Return the (X, Y) coordinate for the center point of the cell that contains the specified text.  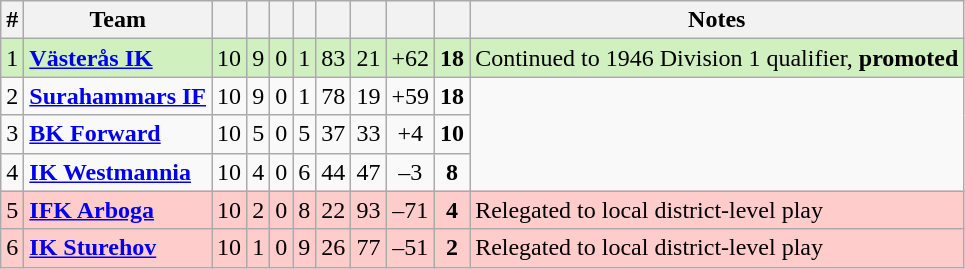
BK Forward (118, 134)
19 (368, 96)
Notes (717, 20)
–51 (410, 248)
+4 (410, 134)
Surahammars IF (118, 96)
3 (12, 134)
Continued to 1946 Division 1 qualifier, promoted (717, 58)
77 (368, 248)
+62 (410, 58)
37 (334, 134)
33 (368, 134)
# (12, 20)
26 (334, 248)
IFK Arboga (118, 210)
IK Westmannia (118, 172)
Team (118, 20)
21 (368, 58)
22 (334, 210)
93 (368, 210)
–3 (410, 172)
Västerås IK (118, 58)
47 (368, 172)
44 (334, 172)
IK Sturehov (118, 248)
–71 (410, 210)
+59 (410, 96)
83 (334, 58)
78 (334, 96)
